Return [X, Y] of the center of cell containing provided text 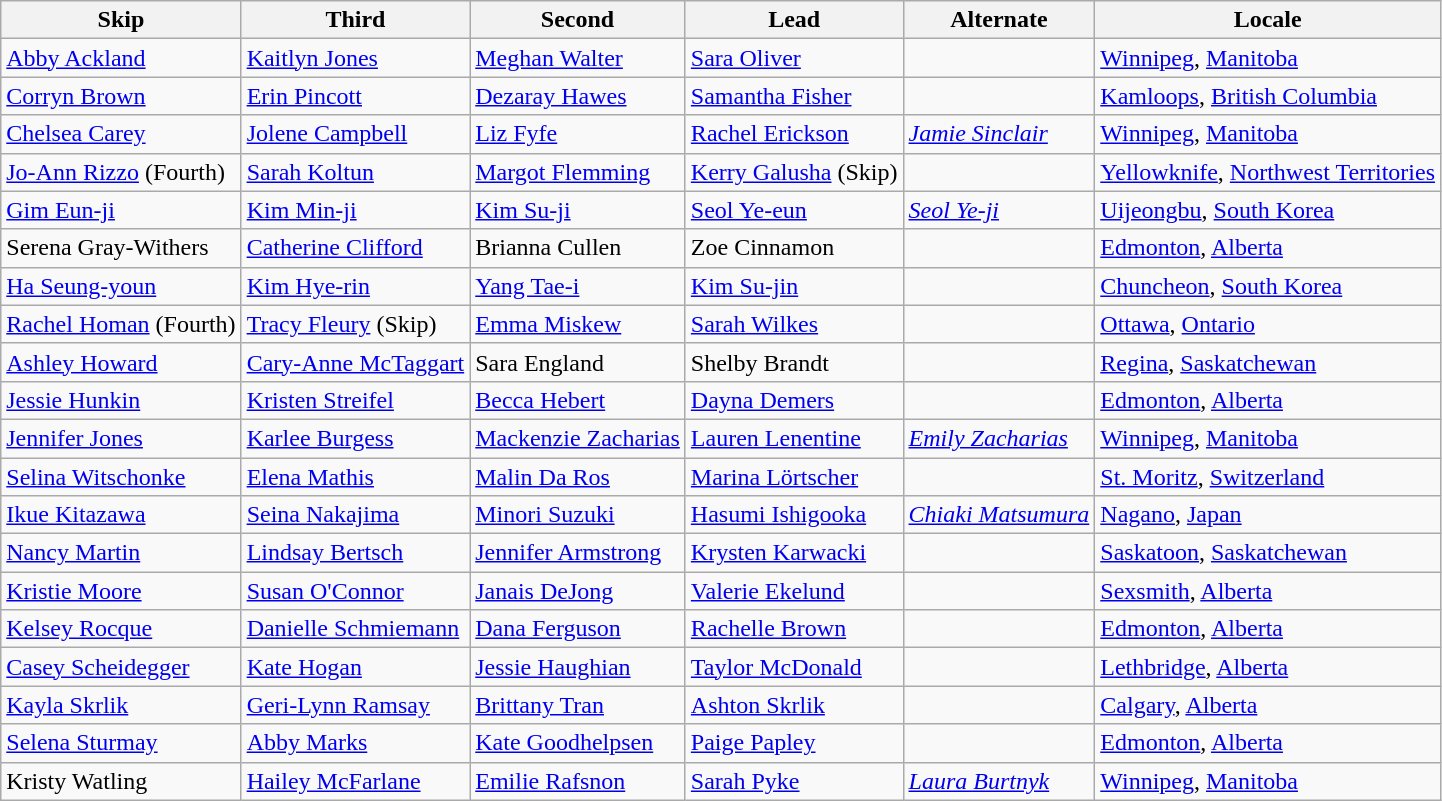
Kim Min-ji [356, 210]
Jessie Haughian [578, 667]
Rachelle Brown [794, 629]
Locale [1268, 20]
Catherine Clifford [356, 248]
Susan O'Connor [356, 591]
Elena Mathis [356, 477]
Sarah Pyke [794, 781]
Jo-Ann Rizzo (Fourth) [121, 172]
Lethbridge, Alberta [1268, 667]
Kelsey Rocque [121, 629]
Ashton Skrlik [794, 705]
Hailey McFarlane [356, 781]
Sarah Wilkes [794, 324]
Nagano, Japan [1268, 515]
Emilie Rafsnon [578, 781]
Kate Goodhelpsen [578, 743]
Kim Su-ji [578, 210]
Taylor McDonald [794, 667]
Emma Miskew [578, 324]
Jennifer Jones [121, 438]
Jamie Sinclair [999, 134]
Selena Sturmay [121, 743]
Mackenzie Zacharias [578, 438]
Lead [794, 20]
Calgary, Alberta [1268, 705]
Kate Hogan [356, 667]
Valerie Ekelund [794, 591]
Emily Zacharias [999, 438]
Seol Ye-eun [794, 210]
Tracy Fleury (Skip) [356, 324]
Second [578, 20]
Third [356, 20]
Lauren Lenentine [794, 438]
Brittany Tran [578, 705]
Shelby Brandt [794, 362]
Kayla Skrlik [121, 705]
Seina Nakajima [356, 515]
Kristen Streifel [356, 400]
Marina Lörtscher [794, 477]
Ashley Howard [121, 362]
Nancy Martin [121, 553]
Liz Fyfe [578, 134]
Paige Papley [794, 743]
Regina, Saskatchewan [1268, 362]
Hasumi Ishigooka [794, 515]
Dezaray Hawes [578, 96]
Sarah Koltun [356, 172]
Abby Marks [356, 743]
Malin Da Ros [578, 477]
St. Moritz, Switzerland [1268, 477]
Kaitlyn Jones [356, 58]
Rachel Erickson [794, 134]
Yang Tae-i [578, 286]
Jolene Campbell [356, 134]
Serena Gray-Withers [121, 248]
Chelsea Carey [121, 134]
Corryn Brown [121, 96]
Brianna Cullen [578, 248]
Chiaki Matsumura [999, 515]
Danielle Schmiemann [356, 629]
Margot Flemming [578, 172]
Becca Hebert [578, 400]
Skip [121, 20]
Janais DeJong [578, 591]
Kim Su-jin [794, 286]
Chuncheon, South Korea [1268, 286]
Samantha Fisher [794, 96]
Casey Scheidegger [121, 667]
Geri-Lynn Ramsay [356, 705]
Yellowknife, Northwest Territories [1268, 172]
Zoe Cinnamon [794, 248]
Alternate [999, 20]
Seol Ye-ji [999, 210]
Karlee Burgess [356, 438]
Abby Ackland [121, 58]
Kristie Moore [121, 591]
Ottawa, Ontario [1268, 324]
Uijeongbu, South Korea [1268, 210]
Kristy Watling [121, 781]
Sara Oliver [794, 58]
Dana Ferguson [578, 629]
Jennifer Armstrong [578, 553]
Cary-Anne McTaggart [356, 362]
Selina Witschonke [121, 477]
Ikue Kitazawa [121, 515]
Erin Pincott [356, 96]
Kerry Galusha (Skip) [794, 172]
Lindsay Bertsch [356, 553]
Ha Seung-youn [121, 286]
Sexsmith, Alberta [1268, 591]
Rachel Homan (Fourth) [121, 324]
Saskatoon, Saskatchewan [1268, 553]
Krysten Karwacki [794, 553]
Laura Burtnyk [999, 781]
Jessie Hunkin [121, 400]
Kamloops, British Columbia [1268, 96]
Meghan Walter [578, 58]
Dayna Demers [794, 400]
Minori Suzuki [578, 515]
Gim Eun-ji [121, 210]
Kim Hye-rin [356, 286]
Sara England [578, 362]
